Pinpoint the cell where the given text exists, returning its (X, Y) midpoint coordinate. 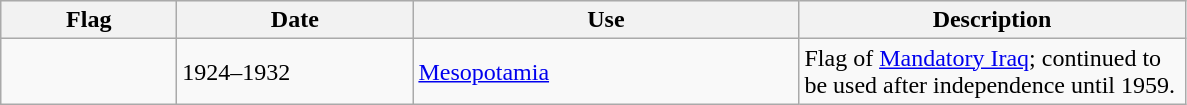
Description (992, 20)
Flag of Mandatory Iraq; continued to be used after independence until 1959. (992, 72)
Date (295, 20)
1924–1932 (295, 72)
Use (606, 20)
Mesopotamia (606, 72)
Flag (89, 20)
